Identify which cell holds the provided text, then report its (x, y) central coordinate. 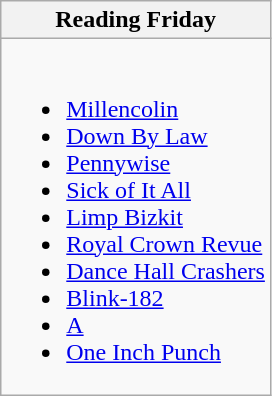
MillencolinDown By LawPennywiseSick of It AllLimp BizkitRoyal Crown RevueDance Hall CrashersBlink-182AOne Inch Punch (136, 217)
Reading Friday (136, 20)
